Extract the (x, y) coordinate from the center of the cell holding the provided text.  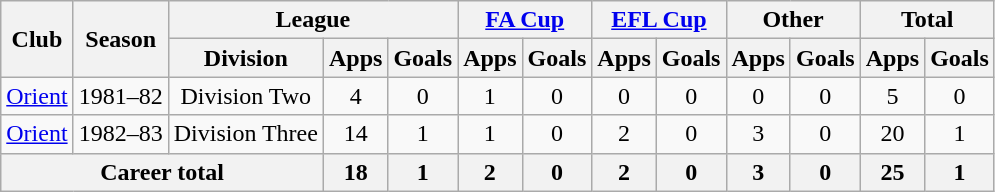
25 (892, 172)
18 (355, 172)
5 (892, 96)
EFL Cup (659, 20)
1982–83 (120, 134)
20 (892, 134)
Division Two (246, 96)
Total (927, 20)
Club (37, 39)
4 (355, 96)
FA Cup (525, 20)
Division (246, 58)
14 (355, 134)
League (312, 20)
1981–82 (120, 96)
Career total (162, 172)
Season (120, 39)
Other (793, 20)
Division Three (246, 134)
